Identify which cell holds the provided text, then report its (X, Y) central coordinate. 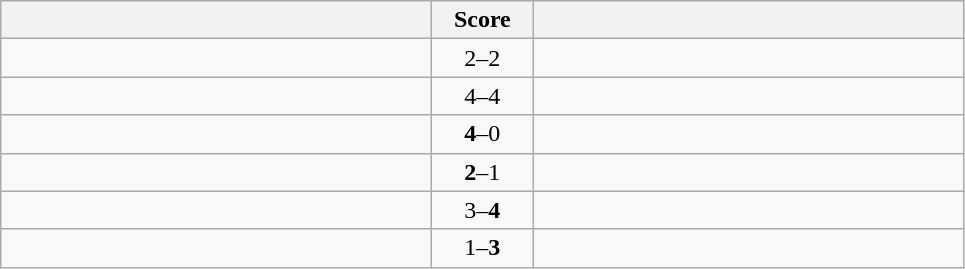
4–0 (482, 134)
3–4 (482, 210)
4–4 (482, 96)
2–1 (482, 172)
2–2 (482, 58)
Score (482, 20)
1–3 (482, 248)
